Pinpoint the cell where the given text exists, returning its (x, y) midpoint coordinate. 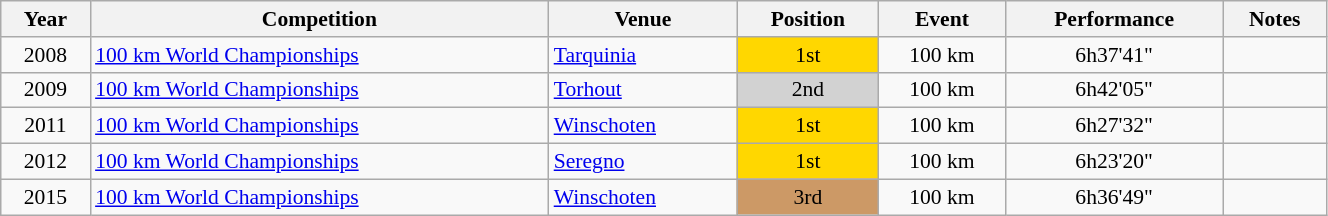
Performance (1114, 19)
6h27'32" (1114, 126)
2nd (808, 90)
6h37'41" (1114, 55)
6h36'49" (1114, 197)
3rd (808, 197)
Torhout (643, 90)
Seregno (643, 162)
Year (46, 19)
2015 (46, 197)
2012 (46, 162)
2008 (46, 55)
6h23'20" (1114, 162)
6h42'05" (1114, 90)
Notes (1274, 19)
Tarquinia (643, 55)
Position (808, 19)
Venue (643, 19)
Event (942, 19)
2009 (46, 90)
Competition (320, 19)
2011 (46, 126)
